From the cell containing the given text, extract its center point as (x, y) coordinate. 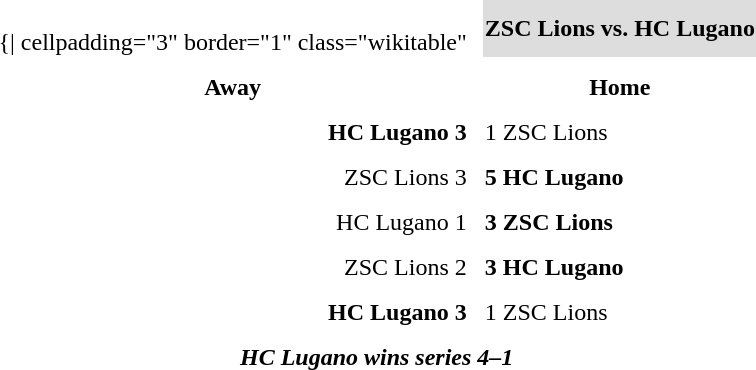
Home (620, 87)
ZSC Lions vs. HC Lugano (620, 28)
3 ZSC Lions (620, 222)
5 HC Lugano (620, 177)
3 HC Lugano (620, 267)
